Search for the cell housing the specified text and yield its [x, y] center coordinate. 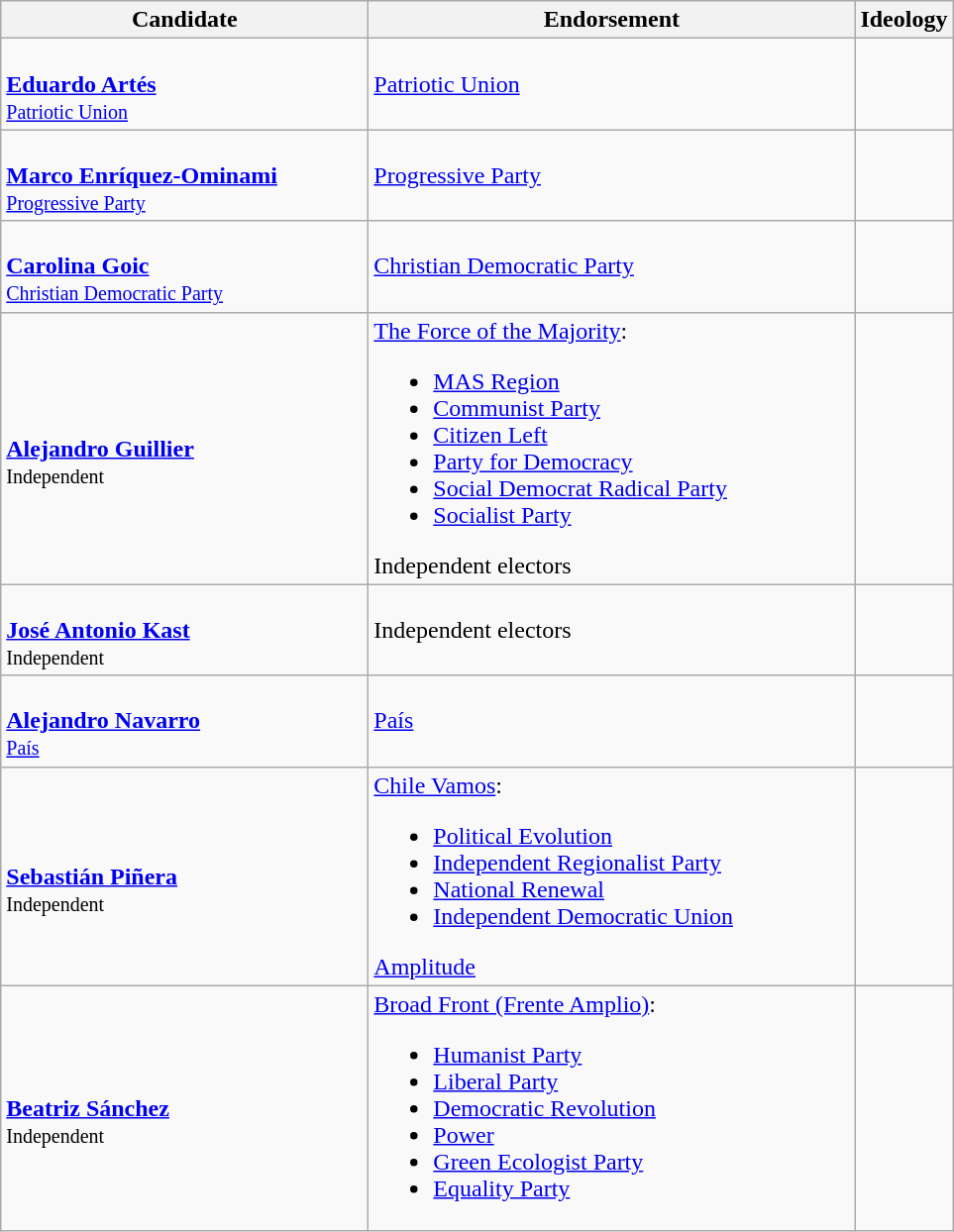
Eduardo ArtésPatriotic Union [184, 84]
Beatriz SánchezIndependent [184, 1108]
Christian Democratic Party [612, 266]
Patriotic Union [612, 84]
Broad Front (Frente Amplio): Humanist Party Liberal Party Democratic Revolution PowerGreen Ecologist Party Equality Party [612, 1108]
Carolina GoicChristian Democratic Party [184, 266]
Alejandro NavarroPaís [184, 721]
Candidate [184, 20]
País [612, 721]
Progressive Party [612, 175]
Sebastián PiñeraIndependent [184, 875]
Marco Enríquez-OminamiProgressive Party [184, 175]
Chile Vamos:Political Evolution Independent Regionalist Party National Renewal Independent Democratic Union Amplitude [612, 875]
José Antonio KastIndependent [184, 630]
Ideology [903, 20]
Alejandro GuillierIndependent [184, 448]
Independent electors [612, 630]
Endorsement [612, 20]
